Provide the [x, y] coordinate of the cell's center where the given text is located.  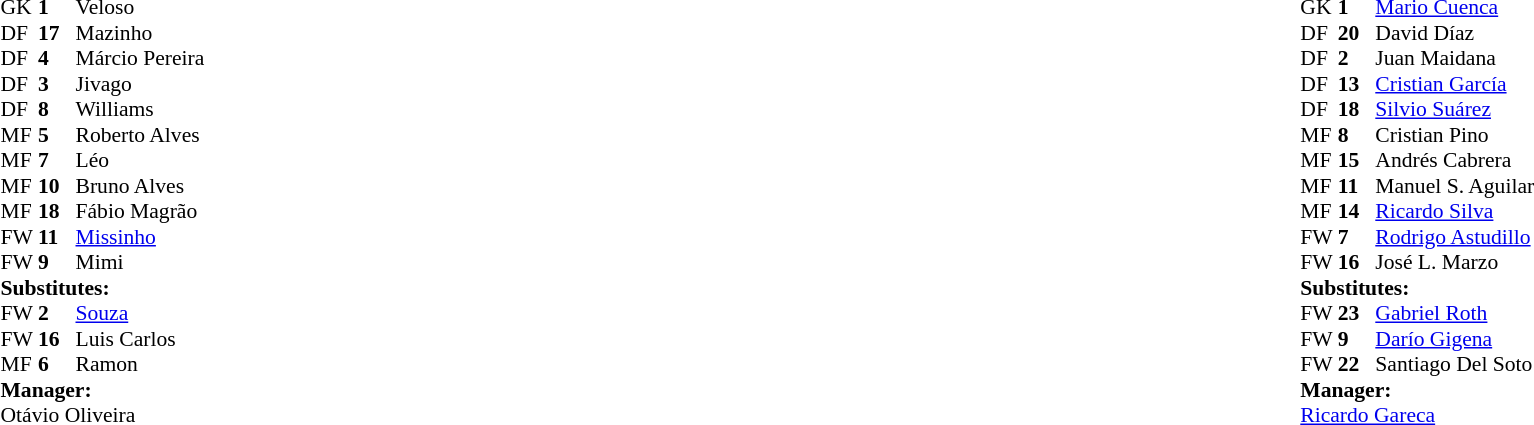
Gabriel Roth [1454, 313]
Juan Maidana [1454, 59]
Williams [140, 109]
Bruno Alves [140, 186]
23 [1357, 313]
6 [57, 365]
13 [1357, 84]
Souza [140, 313]
Missinho [140, 237]
Manuel S. Aguilar [1454, 186]
Silvio Suárez [1454, 109]
Ramon [140, 365]
David Díaz [1454, 33]
20 [1357, 33]
Santiago Del Soto [1454, 365]
Andrés Cabrera [1454, 161]
Cristian Pino [1454, 135]
Mazinho [140, 33]
17 [57, 33]
10 [57, 186]
15 [1357, 161]
5 [57, 135]
Roberto Alves [140, 135]
José L. Marzo [1454, 263]
Fábio Magrão [140, 211]
Darío Gigena [1454, 339]
Luis Carlos [140, 339]
Léo [140, 161]
22 [1357, 365]
Rodrigo Astudillo [1454, 237]
Mimi [140, 263]
4 [57, 59]
Ricardo Silva [1454, 211]
Márcio Pereira [140, 59]
3 [57, 84]
14 [1357, 211]
Cristian García [1454, 84]
Jivago [140, 84]
